Return [x, y] of the center of cell containing provided text 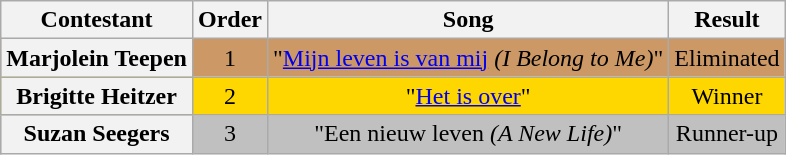
1 [230, 58]
Song [468, 20]
3 [230, 134]
"Het is over" [468, 96]
Order [230, 20]
Marjolein Teepen [97, 58]
Contestant [97, 20]
Suzan Seegers [97, 134]
2 [230, 96]
Result [727, 20]
Runner-up [727, 134]
"Een nieuw leven (A New Life)" [468, 134]
Brigitte Heitzer [97, 96]
Winner [727, 96]
"Mijn leven is van mij (I Belong to Me)" [468, 58]
Eliminated [727, 58]
